Return [x, y] of the center of cell containing provided text 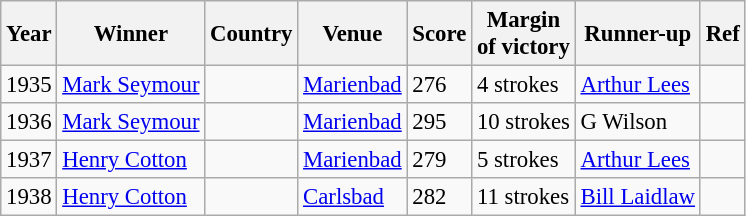
Score [440, 34]
5 strokes [524, 160]
Country [252, 34]
Winner [131, 34]
11 strokes [524, 197]
279 [440, 160]
276 [440, 85]
295 [440, 122]
Marginof victory [524, 34]
1938 [29, 197]
10 strokes [524, 122]
Runner-up [638, 34]
4 strokes [524, 85]
1937 [29, 160]
1935 [29, 85]
Ref [722, 34]
Bill Laidlaw [638, 197]
G Wilson [638, 122]
Carlsbad [352, 197]
282 [440, 197]
Year [29, 34]
1936 [29, 122]
Venue [352, 34]
